Search for the cell housing the specified text and yield its [X, Y] center coordinate. 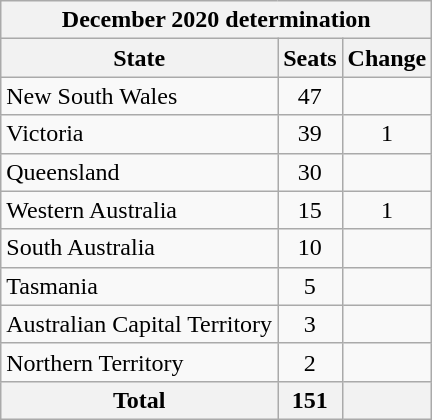
Change [387, 58]
Northern Territory [140, 362]
Seats [310, 58]
State [140, 58]
2 [310, 362]
Total [140, 400]
3 [310, 324]
Tasmania [140, 286]
30 [310, 172]
Victoria [140, 134]
47 [310, 96]
5 [310, 286]
10 [310, 248]
151 [310, 400]
South Australia [140, 248]
15 [310, 210]
Australian Capital Territory [140, 324]
Western Australia [140, 210]
December 2020 determination [216, 20]
Queensland [140, 172]
New South Wales [140, 96]
39 [310, 134]
